Return the [X, Y] coordinate for the center point of the cell that contains the specified text.  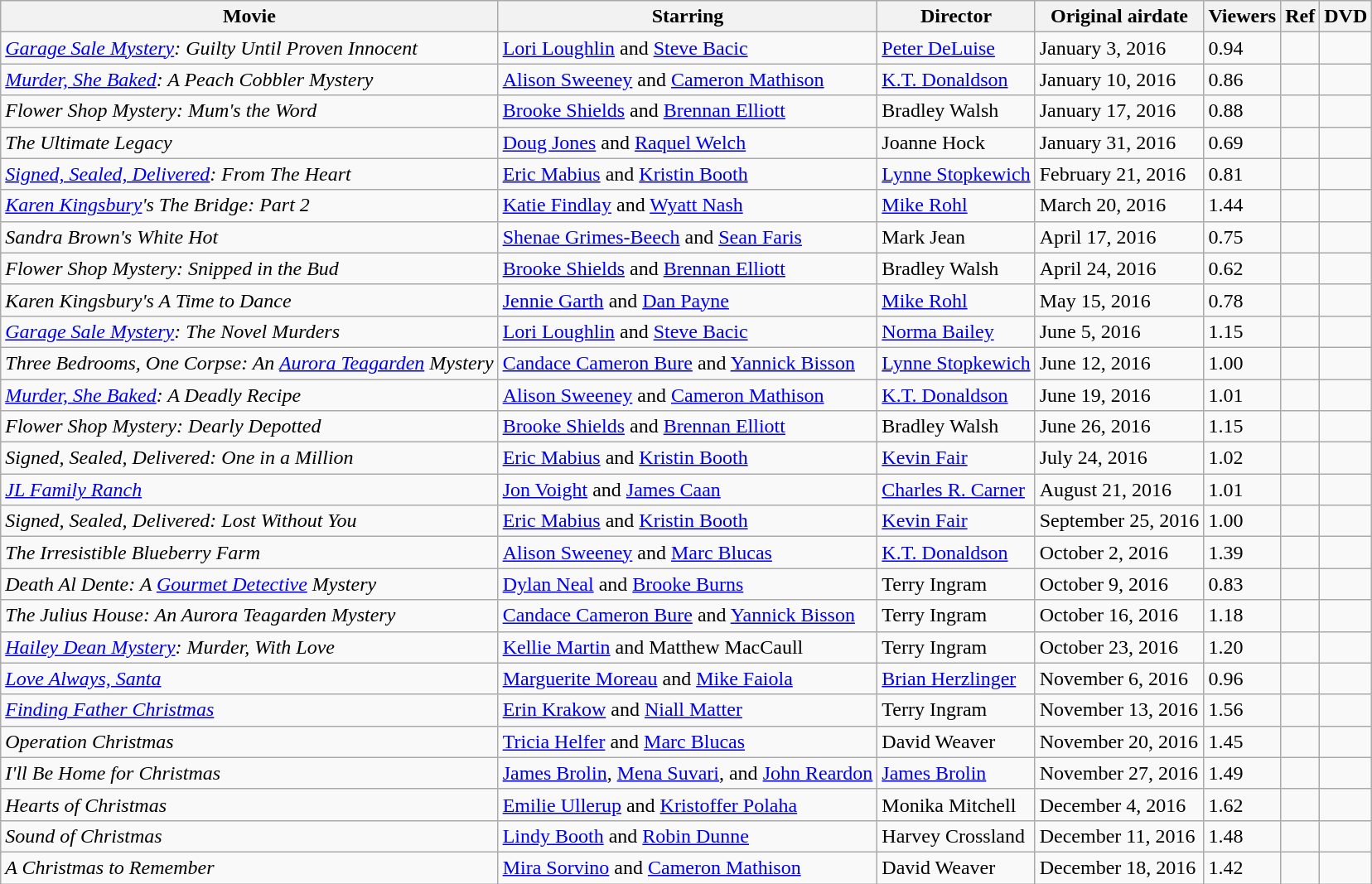
0.96 [1243, 679]
Ref [1301, 17]
1.20 [1243, 647]
Sandra Brown's White Hot [249, 237]
Erin Krakow and Niall Matter [688, 710]
1.44 [1243, 205]
Kellie Martin and Matthew MacCaull [688, 647]
Hearts of Christmas [249, 804]
1.02 [1243, 458]
February 21, 2016 [1119, 174]
April 24, 2016 [1119, 268]
0.81 [1243, 174]
June 12, 2016 [1119, 363]
Karen Kingsbury's A Time to Dance [249, 300]
0.75 [1243, 237]
Murder, She Baked: A Deadly Recipe [249, 395]
Mark Jean [956, 237]
Doug Jones and Raquel Welch [688, 143]
Murder, She Baked: A Peach Cobbler Mystery [249, 80]
October 23, 2016 [1119, 647]
Katie Findlay and Wyatt Nash [688, 205]
December 11, 2016 [1119, 836]
Charles R. Carner [956, 490]
0.83 [1243, 584]
November 13, 2016 [1119, 710]
Tricia Helfer and Marc Blucas [688, 741]
June 26, 2016 [1119, 427]
December 18, 2016 [1119, 867]
Emilie Ullerup and Kristoffer Polaha [688, 804]
April 17, 2016 [1119, 237]
November 27, 2016 [1119, 773]
Lindy Booth and Robin Dunne [688, 836]
Monika Mitchell [956, 804]
December 4, 2016 [1119, 804]
January 31, 2016 [1119, 143]
The Ultimate Legacy [249, 143]
November 20, 2016 [1119, 741]
Marguerite Moreau and Mike Faiola [688, 679]
March 20, 2016 [1119, 205]
September 25, 2016 [1119, 521]
Hailey Dean Mystery: Murder, With Love [249, 647]
Love Always, Santa [249, 679]
Three Bedrooms, One Corpse: An Aurora Teagarden Mystery [249, 363]
Karen Kingsbury's The Bridge: Part 2 [249, 205]
1.49 [1243, 773]
Flower Shop Mystery: Snipped in the Bud [249, 268]
Jennie Garth and Dan Payne [688, 300]
August 21, 2016 [1119, 490]
DVD [1345, 17]
June 5, 2016 [1119, 331]
0.69 [1243, 143]
The Irresistible Blueberry Farm [249, 553]
October 2, 2016 [1119, 553]
1.42 [1243, 867]
November 6, 2016 [1119, 679]
Signed, Sealed, Delivered: Lost Without You [249, 521]
Movie [249, 17]
Signed, Sealed, Delivered: From The Heart [249, 174]
Death Al Dente: A Gourmet Detective Mystery [249, 584]
0.78 [1243, 300]
James Brolin [956, 773]
Signed, Sealed, Delivered: One in a Million [249, 458]
Alison Sweeney and Marc Blucas [688, 553]
0.88 [1243, 111]
Starring [688, 17]
January 17, 2016 [1119, 111]
Garage Sale Mystery: Guilty Until Proven Innocent [249, 48]
JL Family Ranch [249, 490]
0.62 [1243, 268]
The Julius House: An Aurora Teagarden Mystery [249, 616]
James Brolin, Mena Suvari, and John Reardon [688, 773]
1.39 [1243, 553]
Shenae Grimes-Beech and Sean Faris [688, 237]
Original airdate [1119, 17]
Operation Christmas [249, 741]
Finding Father Christmas [249, 710]
0.86 [1243, 80]
June 19, 2016 [1119, 395]
July 24, 2016 [1119, 458]
Sound of Christmas [249, 836]
October 16, 2016 [1119, 616]
Flower Shop Mystery: Dearly Depotted [249, 427]
1.45 [1243, 741]
Mira Sorvino and Cameron Mathison [688, 867]
January 10, 2016 [1119, 80]
January 3, 2016 [1119, 48]
I'll Be Home for Christmas [249, 773]
Garage Sale Mystery: The Novel Murders [249, 331]
Joanne Hock [956, 143]
May 15, 2016 [1119, 300]
Viewers [1243, 17]
Dylan Neal and Brooke Burns [688, 584]
Director [956, 17]
Brian Herzlinger [956, 679]
0.94 [1243, 48]
1.18 [1243, 616]
Harvey Crossland [956, 836]
Jon Voight and James Caan [688, 490]
1.62 [1243, 804]
A Christmas to Remember [249, 867]
October 9, 2016 [1119, 584]
Peter DeLuise [956, 48]
Norma Bailey [956, 331]
1.56 [1243, 710]
Flower Shop Mystery: Mum's the Word [249, 111]
1.48 [1243, 836]
